For the text-containing cell, return its midpoint in [X, Y] coordinate format. 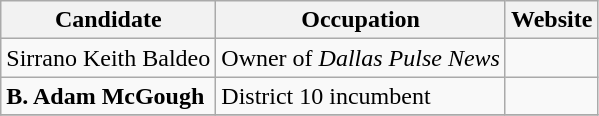
Sirrano Keith Baldeo [108, 58]
Occupation [361, 20]
Website [551, 20]
District 10 incumbent [361, 96]
Candidate [108, 20]
Owner of Dallas Pulse News [361, 58]
B. Adam McGough [108, 96]
